Detect which cell encompasses the target text, then output its [X, Y] center coordinate. 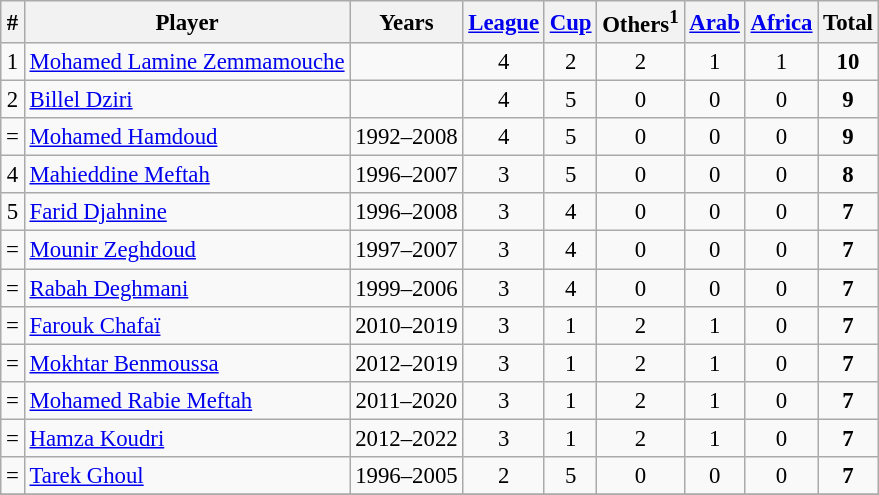
Player [187, 22]
Tarek Ghoul [187, 476]
Mohamed Hamdoud [187, 137]
Arab [714, 22]
Mohamed Lamine Zemmamouche [187, 62]
8 [848, 175]
# [12, 22]
2010–2019 [406, 325]
1996–2008 [406, 213]
League [504, 22]
10 [848, 62]
Cup [570, 22]
Mokhtar Benmoussa [187, 363]
Farouk Chafaï [187, 325]
Billel Dziri [187, 100]
Mahieddine Meftah [187, 175]
Hamza Koudri [187, 438]
2012–2019 [406, 363]
Mounir Zeghdoud [187, 250]
1992–2008 [406, 137]
1996–2007 [406, 175]
Rabah Deghmani [187, 288]
2011–2020 [406, 400]
Africa [782, 22]
Mohamed Rabie Meftah [187, 400]
1997–2007 [406, 250]
Total [848, 22]
Years [406, 22]
1999–2006 [406, 288]
1996–2005 [406, 476]
2012–2022 [406, 438]
Others1 [640, 22]
Farid Djahnine [187, 213]
